Provide the (X, Y) coordinate of the cell's center where the given text is located.  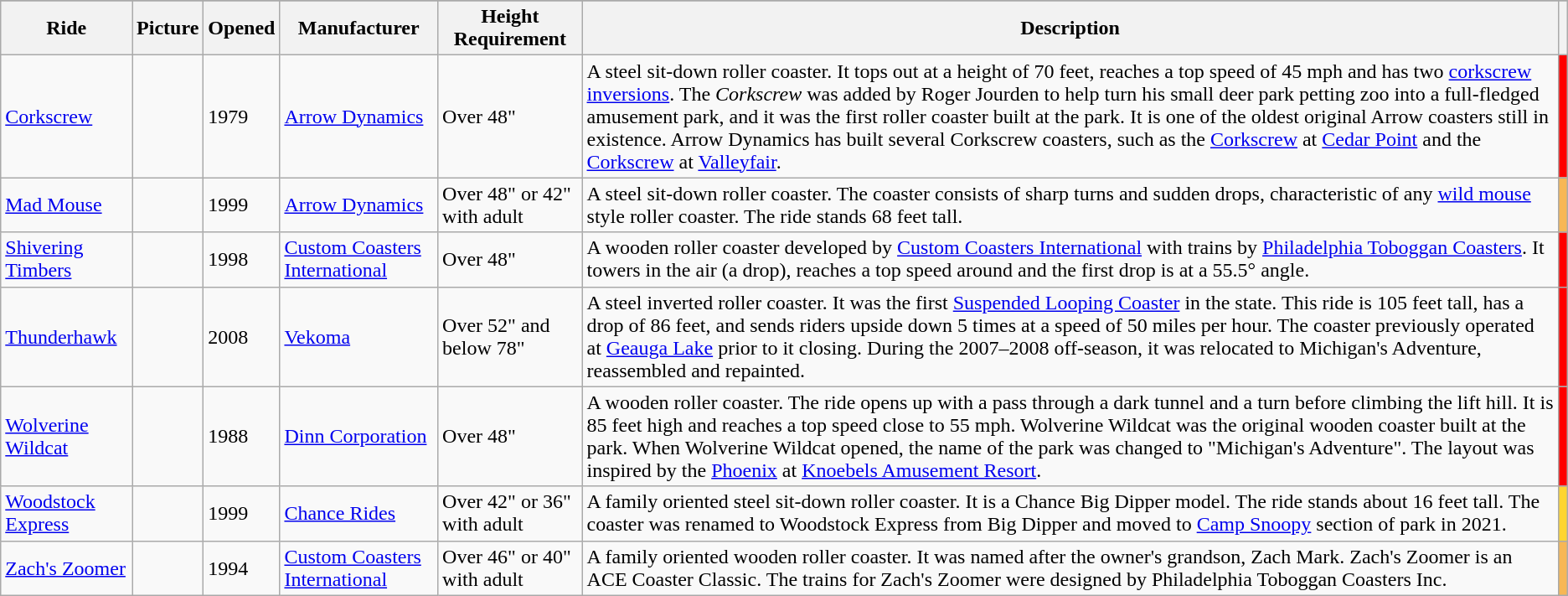
Over 48" or 42" with adult (510, 205)
Ride (67, 29)
Over 42" or 36" with adult (510, 513)
Description (1070, 29)
Dinn Corporation (358, 436)
Picture (168, 29)
2008 (241, 337)
Shivering Timbers (67, 260)
Zach's Zoomer (67, 568)
Height Requirement (510, 29)
Over 52" and below 78" (510, 337)
Woodstock Express (67, 513)
1994 (241, 568)
1988 (241, 436)
Vekoma (358, 337)
Opened (241, 29)
Over 46" or 40" with adult (510, 568)
1998 (241, 260)
Manufacturer (358, 29)
Corkscrew (67, 117)
Chance Rides (358, 513)
Wolverine Wildcat (67, 436)
Thunderhawk (67, 337)
Mad Mouse (67, 205)
1979 (241, 117)
